Extract the [x, y] coordinate from the center of the cell holding the provided text.  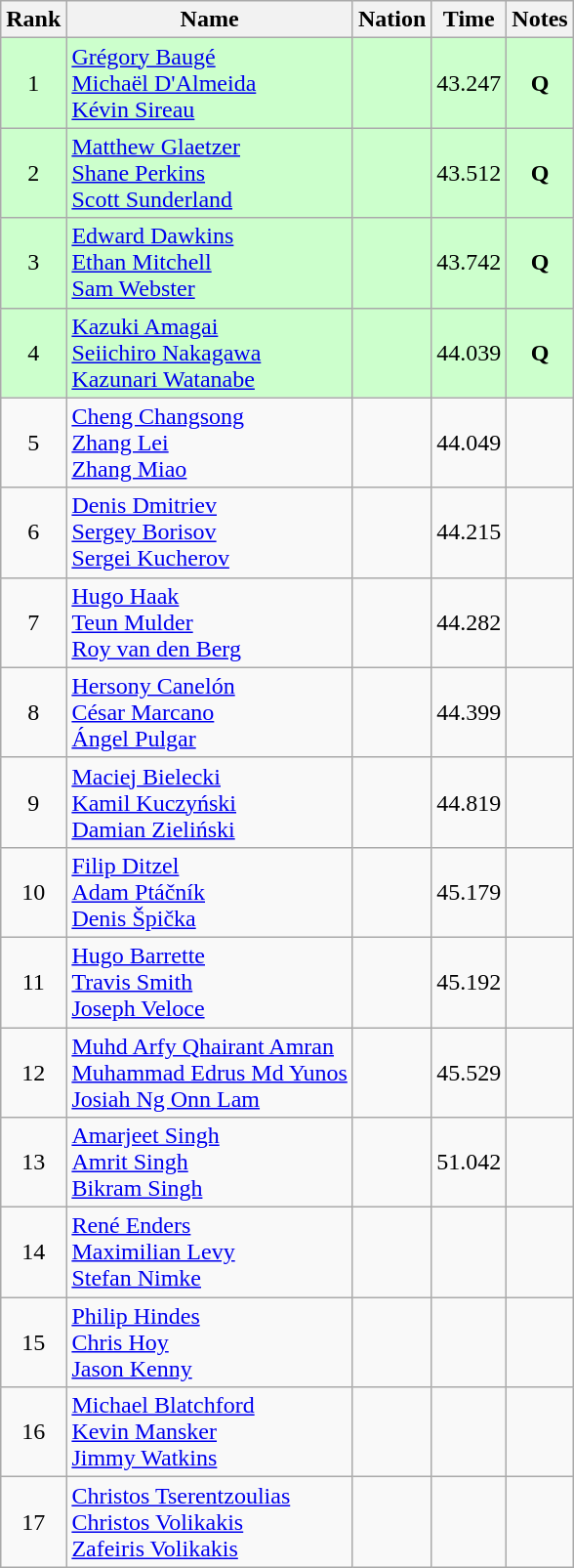
17 [33, 1522]
15 [33, 1342]
45.529 [469, 1073]
Christos TserentzouliasChristos VolikakisZafeiris Volikakis [210, 1522]
44.049 [469, 443]
45.192 [469, 982]
Amarjeet SinghAmrit SinghBikram Singh [210, 1163]
10 [33, 892]
Edward DawkinsEthan MitchellSam Webster [210, 263]
René EndersMaximilian LevyStefan Nimke [210, 1252]
16 [33, 1432]
Denis DmitrievSergey BorisovSergei Kucherov [210, 532]
4 [33, 353]
7 [33, 622]
Grégory BaugéMichaël D'AlmeidaKévin Sireau [210, 83]
8 [33, 712]
Kazuki AmagaiSeiichiro NakagawaKazunari Watanabe [210, 353]
6 [33, 532]
5 [33, 443]
Muhd Arfy Qhairant AmranMuhammad Edrus Md YunosJosiah Ng Onn Lam [210, 1073]
43.512 [469, 173]
Rank [33, 20]
12 [33, 1073]
44.215 [469, 532]
44.282 [469, 622]
Hersony CanelónCésar MarcanoÁngel Pulgar [210, 712]
Hugo HaakTeun MulderRoy van den Berg [210, 622]
45.179 [469, 892]
43.247 [469, 83]
14 [33, 1252]
9 [33, 802]
Notes [540, 20]
Cheng ChangsongZhang LeiZhang Miao [210, 443]
44.819 [469, 802]
Time [469, 20]
13 [33, 1163]
Matthew GlaetzerShane PerkinsScott Sunderland [210, 173]
2 [33, 173]
Nation [391, 20]
3 [33, 263]
43.742 [469, 263]
51.042 [469, 1163]
11 [33, 982]
Name [210, 20]
44.399 [469, 712]
Maciej BieleckiKamil KuczyńskiDamian Zieliński [210, 802]
Philip HindesChris HoyJason Kenny [210, 1342]
44.039 [469, 353]
Filip DitzelAdam PtáčníkDenis Špička [210, 892]
Michael BlatchfordKevin ManskerJimmy Watkins [210, 1432]
1 [33, 83]
Hugo BarretteTravis SmithJoseph Veloce [210, 982]
